Scan for the cell matching the given text and deliver its [X, Y] coordinate at center. 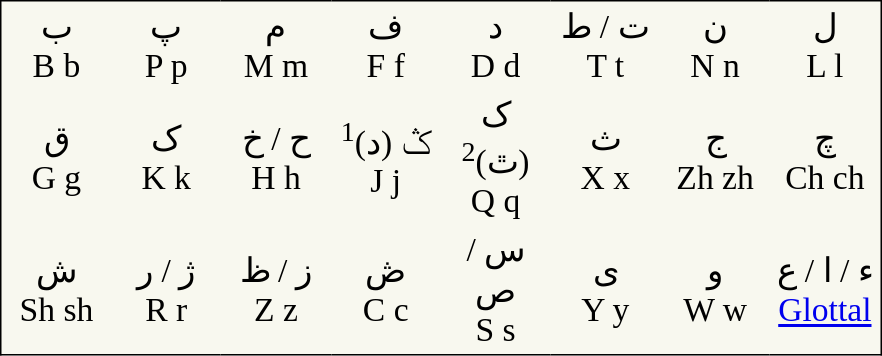
لL l [826, 46]
وW w [715, 291]
پP p [166, 46]
ژ / رR r [166, 291]
کK k [166, 158]
قG g [56, 158]
س / صS s [496, 291]
ء / ا / عGlottal [826, 291]
ز / ظZ z [276, 291]
چCh ch [826, 158]
فF f [386, 46]
ک (ٿ)2Q q [496, 158]
دD d [496, 46]
ݣ‌ (د)1J j [386, 158]
جZh zh [715, 158]
ڞC c [386, 291]
مM m [276, 46]
یY y [605, 291]
ح / خH h [276, 158]
شSh sh [56, 291]
ثX x [605, 158]
نN n [715, 46]
ت / طT t [605, 46]
بB b [56, 46]
